Pinpoint the cell where the given text exists, returning its (x, y) midpoint coordinate. 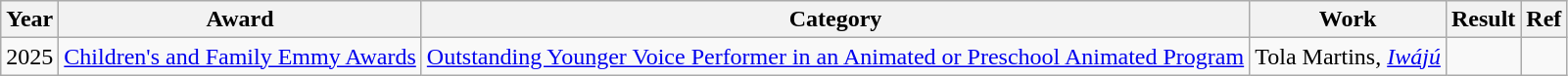
Award (240, 19)
Work (1348, 19)
Category (834, 19)
Year (29, 19)
Tola Martins, Iwájú (1348, 57)
2025 (29, 57)
Result (1483, 19)
Outstanding Younger Voice Performer in an Animated or Preschool Animated Program (834, 57)
Children's and Family Emmy Awards (240, 57)
Ref (1544, 19)
